Return (x, y) of the center of cell containing provided text 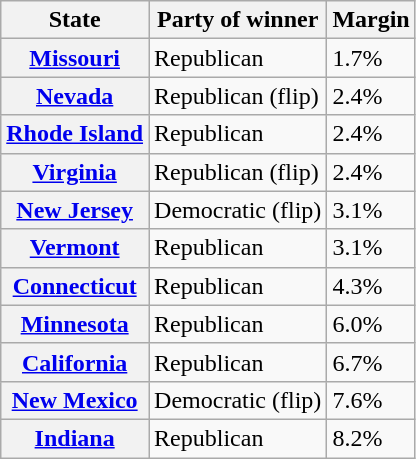
State (75, 20)
Connecticut (75, 286)
Vermont (75, 248)
Missouri (75, 58)
6.0% (371, 324)
8.2% (371, 438)
California (75, 362)
Virginia (75, 172)
New Mexico (75, 400)
6.7% (371, 362)
Rhode Island (75, 134)
Minnesota (75, 324)
1.7% (371, 58)
New Jersey (75, 210)
Margin (371, 20)
4.3% (371, 286)
Nevada (75, 96)
Party of winner (238, 20)
Indiana (75, 438)
7.6% (371, 400)
